Scan for the cell matching the given text and deliver its (x, y) coordinate at center. 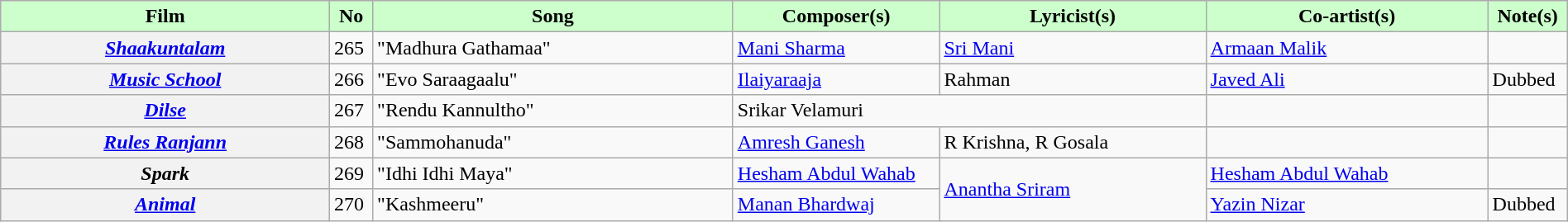
Dilse (165, 111)
Rules Ranjann (165, 142)
"Madhura Gathamaa" (553, 48)
Film (165, 17)
267 (351, 111)
Armaan Malik (1346, 48)
Co-artist(s) (1346, 17)
Mani Sharma (836, 48)
Lyricist(s) (1073, 17)
Music School (165, 79)
Sri Mani (1073, 48)
265 (351, 48)
"Kashmeeru" (553, 205)
Srikar Velamuri (969, 111)
268 (351, 142)
Amresh Ganesh (836, 142)
Spark (165, 173)
266 (351, 79)
Song (553, 17)
Animal (165, 205)
Javed Ali (1346, 79)
"Sammohanuda" (553, 142)
Anantha Sriram (1073, 189)
Manan Bhardwaj (836, 205)
Ilaiyaraaja (836, 79)
"Evo Saraagaalu" (553, 79)
Composer(s) (836, 17)
"Rendu Kannultho" (553, 111)
Rahman (1073, 79)
Yazin Nizar (1346, 205)
269 (351, 173)
Note(s) (1527, 17)
270 (351, 205)
Shaakuntalam (165, 48)
"Idhi Idhi Maya" (553, 173)
No (351, 17)
R Krishna, R Gosala (1073, 142)
